Extract the [X, Y] coordinate from the center of the cell holding the provided text.  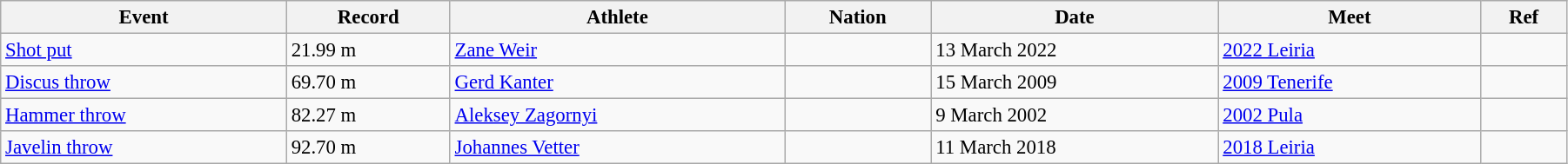
Athlete [617, 17]
69.70 m [368, 82]
Shot put [144, 50]
21.99 m [368, 50]
Ref [1524, 17]
2002 Pula [1350, 115]
Javelin throw [144, 148]
13 March 2022 [1075, 50]
2022 Leiria [1350, 50]
Event [144, 17]
Record [368, 17]
92.70 m [368, 148]
Zane Weir [617, 50]
Date [1075, 17]
15 March 2009 [1075, 82]
82.27 m [368, 115]
Meet [1350, 17]
Johannes Vetter [617, 148]
2009 Tenerife [1350, 82]
2018 Leiria [1350, 148]
11 March 2018 [1075, 148]
Hammer throw [144, 115]
9 March 2002 [1075, 115]
Discus throw [144, 82]
Gerd Kanter [617, 82]
Nation [858, 17]
Aleksey Zagornyi [617, 115]
